Return (X, Y) of the center of cell containing provided text 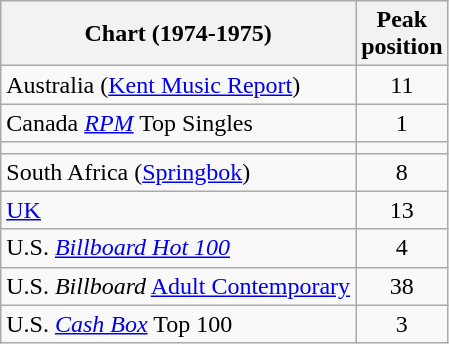
UK (178, 210)
Peakposition (402, 34)
Canada RPM Top Singles (178, 123)
11 (402, 85)
8 (402, 172)
38 (402, 286)
4 (402, 248)
Australia (Kent Music Report) (178, 85)
U.S. Billboard Hot 100 (178, 248)
3 (402, 324)
1 (402, 123)
Chart (1974-1975) (178, 34)
South Africa (Springbok) (178, 172)
U.S. Cash Box Top 100 (178, 324)
13 (402, 210)
U.S. Billboard Adult Contemporary (178, 286)
